Capture the cell that displays the provided text and extract its (x, y) central coordinate. 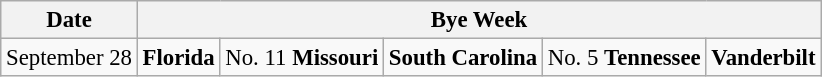
Date (69, 20)
Vanderbilt (764, 58)
No. 5 Tennessee (624, 58)
Bye Week (479, 20)
No. 11 Missouri (302, 58)
September 28 (69, 58)
South Carolina (464, 58)
Florida (178, 58)
